Capture the cell that displays the provided text and extract its (x, y) central coordinate. 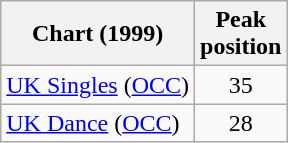
UK Dance (OCC) (98, 123)
UK Singles (OCC) (98, 85)
35 (241, 85)
Chart (1999) (98, 34)
Peakposition (241, 34)
28 (241, 123)
